Locate the cell with the specified text and output its (X, Y) center coordinate. 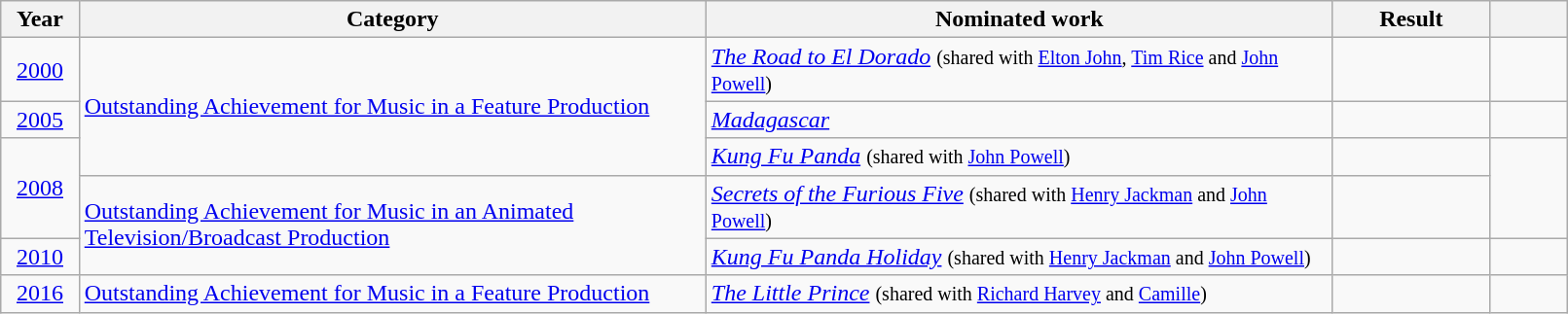
Result (1411, 19)
The Road to El Dorado (shared with Elton John, Tim Rice and John Powell) (1019, 70)
Kung Fu Panda Holiday (shared with Henry Jackman and John Powell) (1019, 257)
Category (392, 19)
2016 (40, 294)
2008 (40, 189)
Madagascar (1019, 120)
Secrets of the Furious Five (shared with Henry Jackman and John Powell) (1019, 206)
2010 (40, 257)
Outstanding Achievement for Music in an Animated Television/Broadcast Production (392, 226)
2005 (40, 120)
Nominated work (1019, 19)
The Little Prince (shared with Richard Harvey and Camille) (1019, 294)
Year (40, 19)
Kung Fu Panda (shared with John Powell) (1019, 157)
2000 (40, 70)
